Output the (x, y) coordinate of the center of the cell containing the given text.  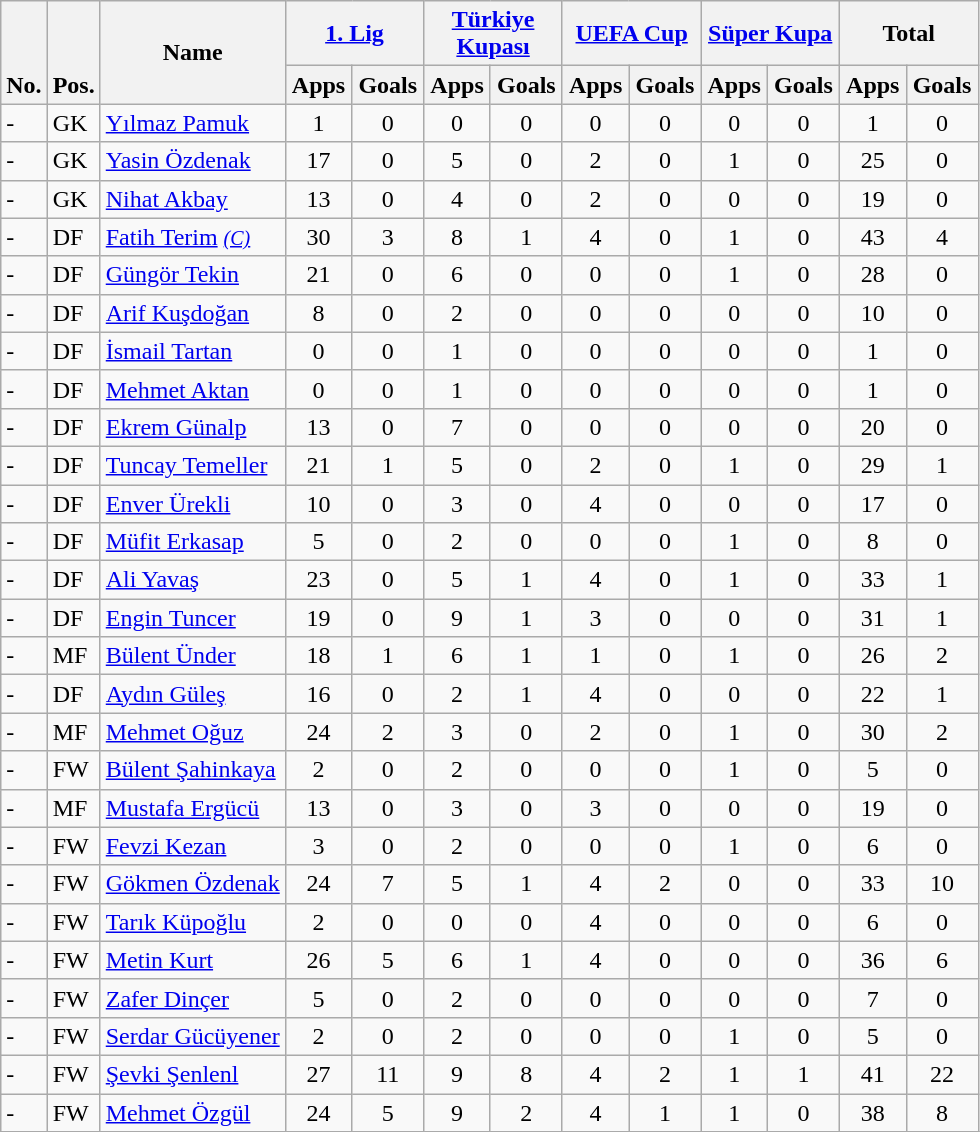
Süper Kupa (770, 34)
16 (318, 694)
No. (24, 52)
38 (872, 1113)
Şevki Şenlenl (192, 1074)
İsmail Tartan (192, 351)
Engin Tuncer (192, 618)
UEFA Cup (632, 34)
Gökmen Özdenak (192, 884)
Serdar Gücüyener (192, 1036)
Yılmaz Pamuk (192, 123)
18 (318, 656)
31 (872, 618)
Fatih Terim (C) (192, 237)
Enver Ürekli (192, 503)
Tarık Küpoğlu (192, 922)
Bülent Şahinkaya (192, 770)
Mehmet Oğuz (192, 732)
Name (192, 52)
Türkiye Kupası (494, 34)
11 (388, 1074)
Yasin Özdenak (192, 161)
36 (872, 960)
Tuncay Temeller (192, 465)
Müfit Erkasap (192, 542)
27 (318, 1074)
Mehmet Özgül (192, 1113)
Mehmet Aktan (192, 389)
Zafer Dinçer (192, 998)
Aydın Güleş (192, 694)
Güngör Tekin (192, 275)
20 (872, 427)
28 (872, 275)
Bülent Ünder (192, 656)
Total (908, 34)
23 (318, 580)
Metin Kurt (192, 960)
Ekrem Günalp (192, 427)
25 (872, 161)
43 (872, 237)
1. Lig (354, 34)
Ali Yavaş (192, 580)
29 (872, 465)
Pos. (74, 52)
Arif Kuşdoğan (192, 313)
Nihat Akbay (192, 199)
Fevzi Kezan (192, 846)
41 (872, 1074)
Mustafa Ergücü (192, 808)
